Capture the cell that displays the provided text and extract its [x, y] central coordinate. 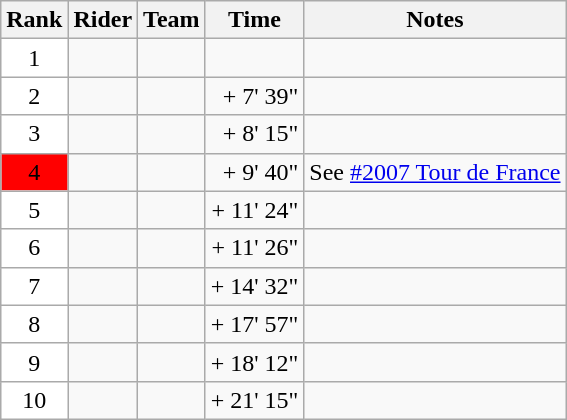
Rank [34, 20]
6 [34, 248]
+ 7' 39" [254, 96]
4 [34, 172]
5 [34, 210]
+ 9' 40" [254, 172]
Time [254, 20]
Rider [103, 20]
2 [34, 96]
9 [34, 362]
+ 11' 26" [254, 248]
10 [34, 400]
8 [34, 324]
+ 11' 24" [254, 210]
1 [34, 58]
Notes [435, 20]
3 [34, 134]
+ 21' 15" [254, 400]
7 [34, 286]
+ 18' 12" [254, 362]
See #2007 Tour de France [435, 172]
Team [172, 20]
+ 14' 32" [254, 286]
+ 8' 15" [254, 134]
+ 17' 57" [254, 324]
